Identify which cell holds the provided text, then report its (x, y) central coordinate. 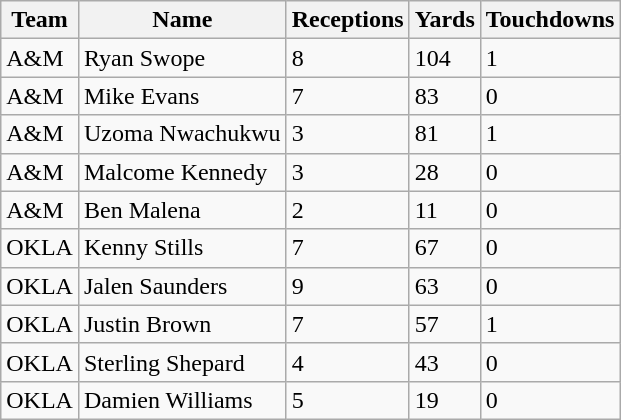
Touchdowns (550, 20)
9 (348, 286)
Uzoma Nwachukwu (182, 134)
83 (444, 96)
8 (348, 58)
Receptions (348, 20)
63 (444, 286)
4 (348, 362)
Malcome Kennedy (182, 172)
57 (444, 324)
Jalen Saunders (182, 286)
104 (444, 58)
28 (444, 172)
Sterling Shepard (182, 362)
81 (444, 134)
43 (444, 362)
19 (444, 400)
Justin Brown (182, 324)
2 (348, 210)
Ryan Swope (182, 58)
Mike Evans (182, 96)
Team (40, 20)
Name (182, 20)
67 (444, 248)
5 (348, 400)
Yards (444, 20)
Damien Williams (182, 400)
Ben Malena (182, 210)
Kenny Stills (182, 248)
11 (444, 210)
